Scan for the cell matching the given text and deliver its (x, y) coordinate at center. 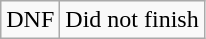
DNF (30, 20)
Did not finish (132, 20)
